Provide the [x, y] coordinate of the cell's center where the given text is located.  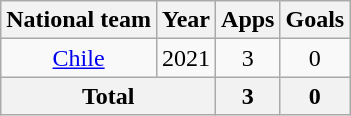
Chile [79, 58]
2021 [186, 58]
Apps [248, 20]
Year [186, 20]
Goals [315, 20]
Total [108, 96]
National team [79, 20]
